For the text-containing cell, return its midpoint in [X, Y] coordinate format. 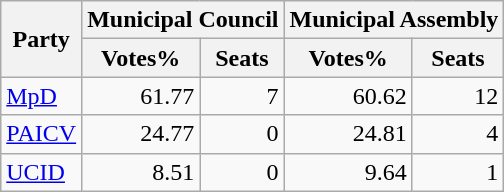
Municipal Assembly [394, 20]
1 [458, 172]
12 [458, 96]
Party [42, 39]
60.62 [348, 96]
24.77 [141, 134]
4 [458, 134]
8.51 [141, 172]
UCID [42, 172]
7 [242, 96]
Municipal Council [183, 20]
MpD [42, 96]
9.64 [348, 172]
61.77 [141, 96]
PAICV [42, 134]
24.81 [348, 134]
